Locate the cell with the specified text and output its (x, y) center coordinate. 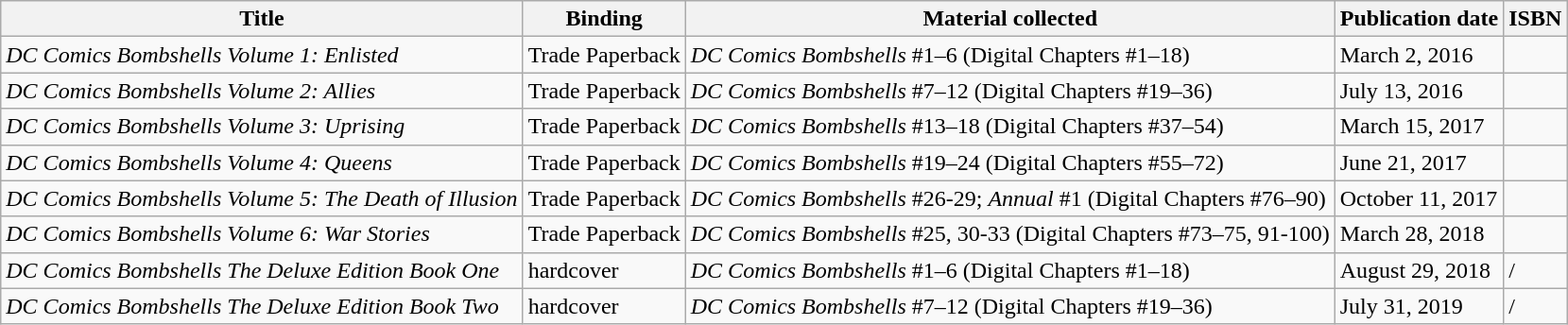
DC Comics Bombshells The Deluxe Edition Book Two (262, 306)
March 28, 2018 (1419, 234)
DC Comics Bombshells Volume 1: Enlisted (262, 55)
June 21, 2017 (1419, 162)
DC Comics Bombshells Volume 6: War Stories (262, 234)
Publication date (1419, 19)
DC Comics Bombshells #25, 30-33 (Digital Chapters #73–75, 91-100) (1009, 234)
DC Comics Bombshells Volume 2: Allies (262, 91)
March 2, 2016 (1419, 55)
DC Comics Bombshells Volume 5: The Death of Illusion (262, 198)
DC Comics Bombshells Volume 4: Queens (262, 162)
DC Comics Bombshells The Deluxe Edition Book One (262, 270)
DC Comics Bombshells Volume 3: Uprising (262, 127)
Title (262, 19)
Material collected (1009, 19)
DC Comics Bombshells #19–24 (Digital Chapters #55–72) (1009, 162)
July 13, 2016 (1419, 91)
Binding (604, 19)
October 11, 2017 (1419, 198)
July 31, 2019 (1419, 306)
DC Comics Bombshells #26-29; Annual #1 (Digital Chapters #76–90) (1009, 198)
DC Comics Bombshells #13–18 (Digital Chapters #37–54) (1009, 127)
August 29, 2018 (1419, 270)
ISBN (1535, 19)
March 15, 2017 (1419, 127)
